Detect which cell encompasses the target text, then output its (x, y) center coordinate. 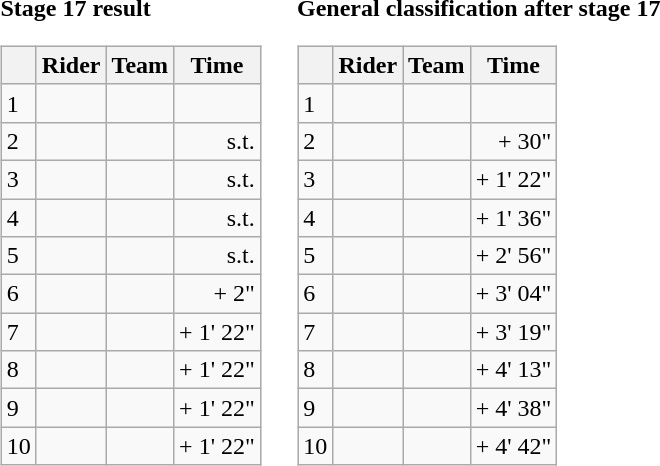
+ 3' 19" (514, 332)
+ 4' 38" (514, 408)
+ 3' 04" (514, 294)
+ 30" (514, 141)
+ 1' 36" (514, 217)
+ 4' 42" (514, 446)
+ 2" (218, 294)
+ 4' 13" (514, 370)
+ 2' 56" (514, 256)
